Scan for the cell matching the given text and deliver its (x, y) coordinate at center. 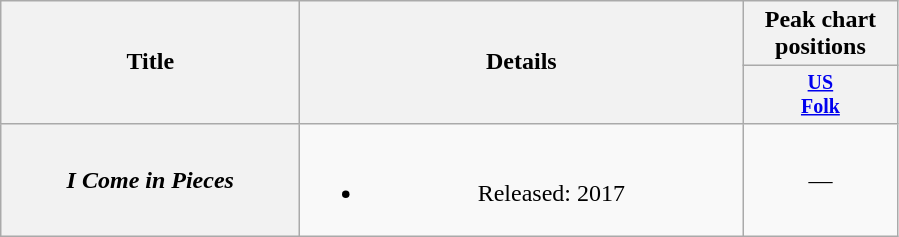
— (820, 180)
Released: 2017 (522, 180)
Details (522, 62)
Title (150, 62)
Peak chart positions (820, 34)
USFolk (820, 94)
I Come in Pieces (150, 180)
